Detect which cell encompasses the target text, then output its [x, y] center coordinate. 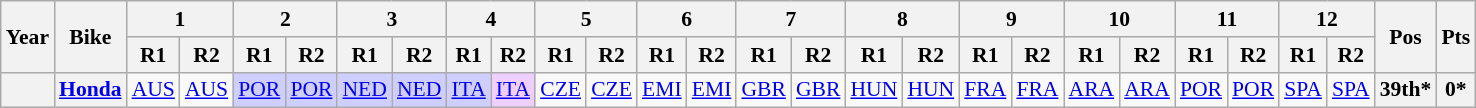
11 [1227, 19]
Honda [90, 90]
12 [1326, 19]
39th* [1406, 90]
3 [392, 19]
2 [285, 19]
8 [902, 19]
Pts [1456, 36]
Year [28, 36]
9 [1011, 19]
6 [686, 19]
Pos [1406, 36]
7 [790, 19]
10 [1120, 19]
5 [586, 19]
0* [1456, 90]
4 [490, 19]
Bike [90, 36]
1 [180, 19]
